Extract the (X, Y) coordinate from the center of the cell holding the provided text.  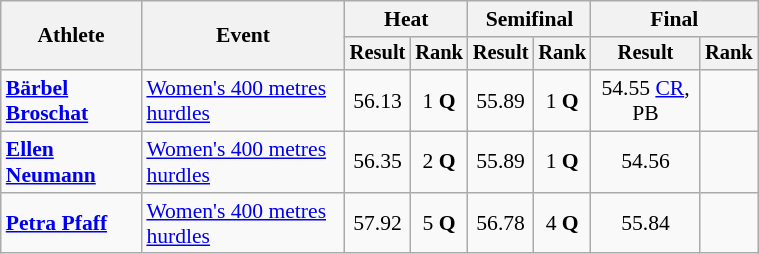
4 Q (562, 224)
Ellen Neumann (72, 162)
Event (242, 36)
54.55 CR, PB (646, 100)
2 Q (439, 162)
54.56 (646, 162)
Heat (406, 19)
56.78 (501, 224)
Final (674, 19)
56.35 (378, 162)
55.84 (646, 224)
Bärbel Broschat (72, 100)
Semifinal (530, 19)
Petra Pfaff (72, 224)
57.92 (378, 224)
Athlete (72, 36)
5 Q (439, 224)
56.13 (378, 100)
